Determine the [x, y] coordinate at the center of the cell enclosing the given text.  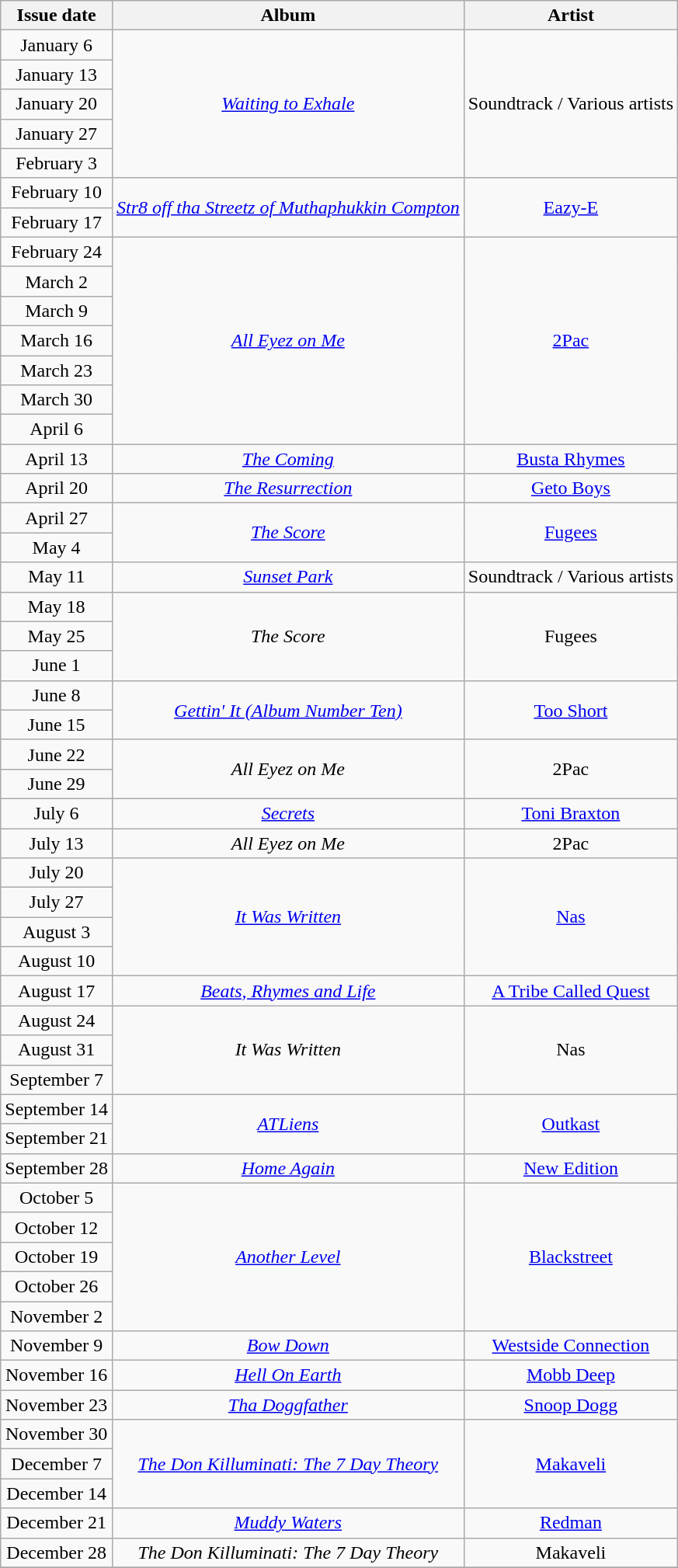
April 13 [57, 459]
Geto Boys [570, 488]
The Resurrection [287, 488]
March 23 [57, 370]
December 28 [57, 1552]
April 27 [57, 518]
Album [287, 16]
September 28 [57, 1168]
December 21 [57, 1523]
April 20 [57, 488]
October 26 [57, 1286]
December 14 [57, 1493]
November 2 [57, 1316]
February 10 [57, 193]
Sunset Park [287, 577]
The Coming [287, 459]
Waiting to Exhale [287, 104]
November 23 [57, 1405]
September 21 [57, 1139]
May 25 [57, 636]
February 3 [57, 163]
Outkast [570, 1124]
June 22 [57, 754]
May 18 [57, 607]
Snoop Dogg [570, 1405]
Beats, Rhymes and Life [287, 991]
October 5 [57, 1198]
February 24 [57, 252]
A Tribe Called Quest [570, 991]
Redman [570, 1523]
October 19 [57, 1257]
Bow Down [287, 1346]
Toni Braxton [570, 813]
January 13 [57, 75]
November 9 [57, 1346]
July 20 [57, 873]
January 20 [57, 104]
July 6 [57, 813]
March 2 [57, 281]
Blackstreet [570, 1257]
June 15 [57, 725]
Too Short [570, 710]
January 27 [57, 134]
October 12 [57, 1227]
Another Level [287, 1257]
July 13 [57, 843]
Busta Rhymes [570, 459]
August 24 [57, 1020]
September 7 [57, 1080]
April 6 [57, 429]
Hell On Earth [287, 1375]
February 17 [57, 222]
June 8 [57, 695]
June 29 [57, 784]
March 16 [57, 340]
Home Again [287, 1168]
Issue date [57, 16]
Gettin' It (Album Number Ten) [287, 710]
Tha Doggfather [287, 1405]
Mobb Deep [570, 1375]
March 9 [57, 311]
August 10 [57, 961]
May 4 [57, 548]
ATLiens [287, 1124]
Westside Connection [570, 1346]
August 31 [57, 1050]
August 17 [57, 991]
Artist [570, 16]
May 11 [57, 577]
September 14 [57, 1109]
November 30 [57, 1434]
December 7 [57, 1464]
Secrets [287, 813]
July 27 [57, 902]
New Edition [570, 1168]
Muddy Waters [287, 1523]
June 1 [57, 666]
Str8 off tha Streetz of Muthaphukkin Compton [287, 207]
August 3 [57, 932]
January 6 [57, 45]
Eazy-E [570, 207]
March 30 [57, 400]
November 16 [57, 1375]
